Return the [X, Y] coordinate for the center point of the cell that contains the specified text.  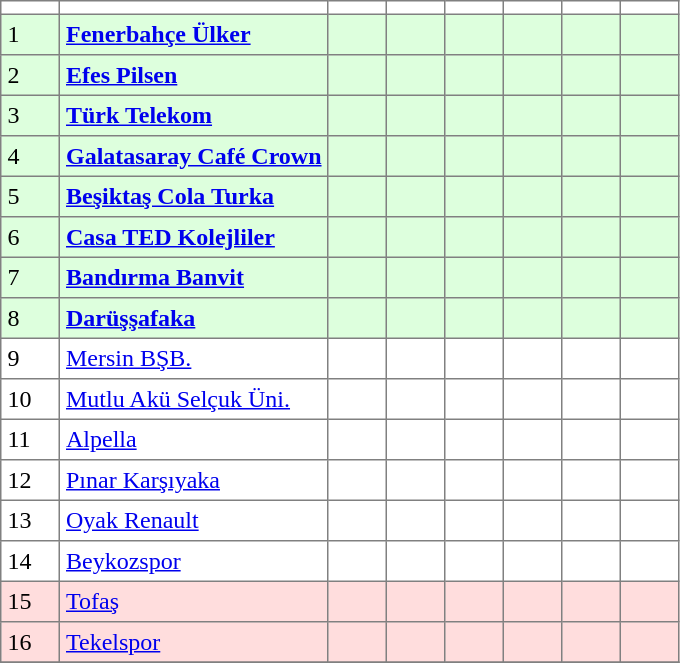
Beykozspor [194, 561]
Tofaş [194, 601]
Türk Telekom [194, 115]
Casa TED Kolejliler [194, 237]
15 [30, 601]
4 [30, 156]
Galatasaray Café Crown [194, 156]
Efes Pilsen [194, 75]
Tekelspor [194, 642]
Alpella [194, 439]
Fenerbahçe Ülker [194, 34]
6 [30, 237]
7 [30, 277]
12 [30, 480]
Mersin BŞB. [194, 358]
Darüşşafaka [194, 318]
8 [30, 318]
Bandırma Banvit [194, 277]
Oyak Renault [194, 520]
11 [30, 439]
16 [30, 642]
Pınar Karşıyaka [194, 480]
Mutlu Akü Selçuk Üni. [194, 399]
2 [30, 75]
1 [30, 34]
9 [30, 358]
5 [30, 196]
14 [30, 561]
13 [30, 520]
10 [30, 399]
3 [30, 115]
Beşiktaş Cola Turka [194, 196]
